Determine the (X, Y) coordinate at the center of the cell enclosing the given text.  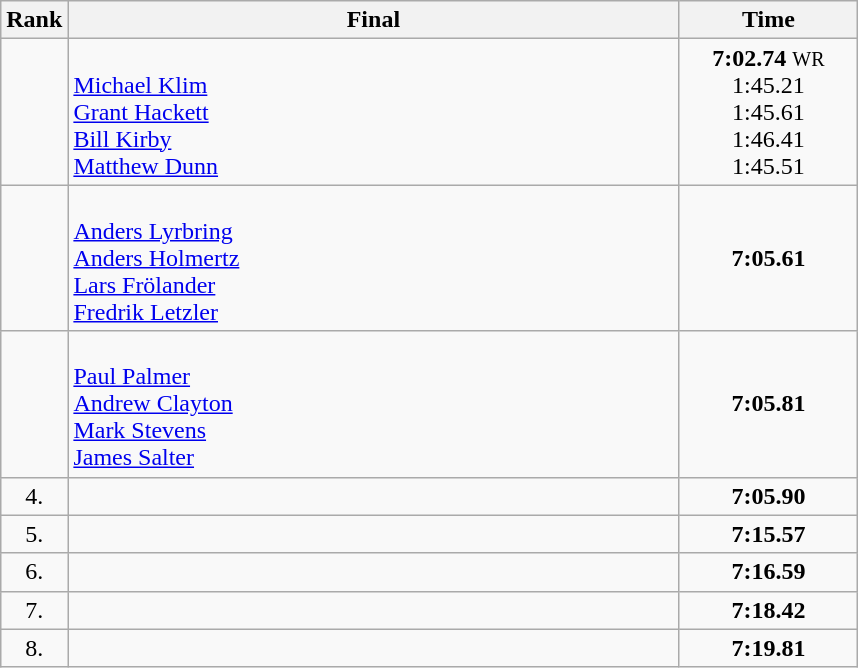
6. (34, 572)
Time (768, 20)
4. (34, 496)
Rank (34, 20)
Anders LyrbringAnders HolmertzLars FrölanderFredrik Letzler (374, 258)
7:05.61 (768, 258)
7:16.59 (768, 572)
Michael KlimGrant HackettBill KirbyMatthew Dunn (374, 112)
7:18.42 (768, 610)
7:02.74 WR1:45.211:45.611:46.411:45.51 (768, 112)
5. (34, 534)
8. (34, 648)
Paul PalmerAndrew ClaytonMark StevensJames Salter (374, 404)
7:05.90 (768, 496)
7:15.57 (768, 534)
Final (374, 20)
7:19.81 (768, 648)
7. (34, 610)
7:05.81 (768, 404)
